Return (X, Y) of the center of cell containing provided text 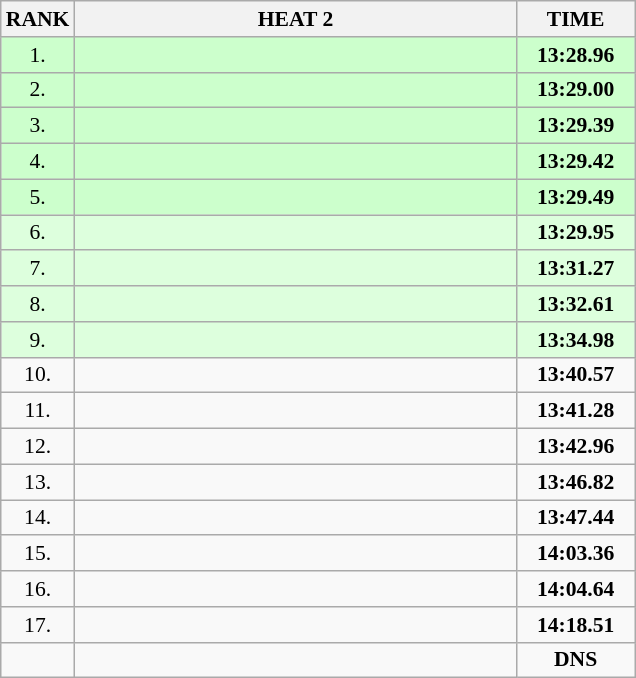
17. (38, 625)
8. (38, 304)
12. (38, 447)
13:47.44 (576, 518)
13:31.27 (576, 269)
13:29.39 (576, 126)
13:29.49 (576, 197)
15. (38, 554)
HEAT 2 (295, 19)
2. (38, 90)
14:03.36 (576, 554)
13:42.96 (576, 447)
TIME (576, 19)
7. (38, 269)
14:18.51 (576, 625)
13:28.96 (576, 55)
4. (38, 162)
3. (38, 126)
13:40.57 (576, 375)
14:04.64 (576, 589)
14. (38, 518)
1. (38, 55)
13:34.98 (576, 340)
13:46.82 (576, 482)
13. (38, 482)
13:29.42 (576, 162)
16. (38, 589)
5. (38, 197)
RANK (38, 19)
13:29.95 (576, 233)
6. (38, 233)
13:29.00 (576, 90)
DNS (576, 660)
13:41.28 (576, 411)
11. (38, 411)
9. (38, 340)
13:32.61 (576, 304)
10. (38, 375)
